Return the [X, Y] coordinate for the center point of the cell that contains the specified text.  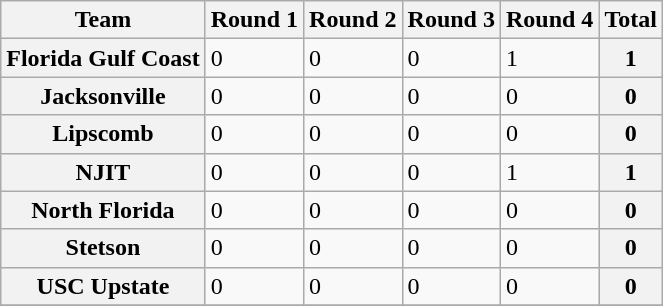
Stetson [103, 248]
Round 3 [451, 20]
Team [103, 20]
Round 2 [353, 20]
Florida Gulf Coast [103, 58]
North Florida [103, 210]
Jacksonville [103, 96]
USC Upstate [103, 286]
Round 1 [254, 20]
Total [631, 20]
NJIT [103, 172]
Round 4 [549, 20]
Lipscomb [103, 134]
